Return (x, y) of the center of cell containing provided text 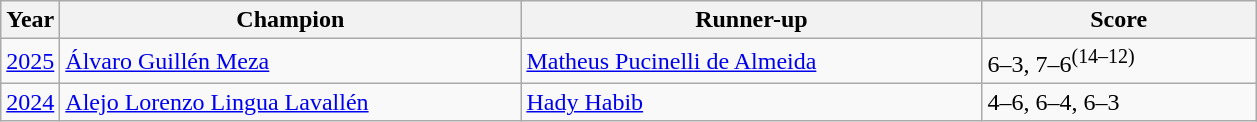
Álvaro Guillén Meza (290, 62)
2024 (30, 102)
6–3, 7–6(14–12) (1119, 62)
Runner-up (752, 20)
Champion (290, 20)
2025 (30, 62)
Hady Habib (752, 102)
Matheus Pucinelli de Almeida (752, 62)
Score (1119, 20)
Year (30, 20)
Alejo Lorenzo Lingua Lavallén (290, 102)
4–6, 6–4, 6–3 (1119, 102)
